Extract the [X, Y] coordinate from the center of the cell holding the provided text.  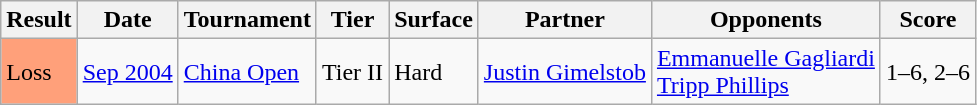
Tournament [247, 20]
Result [39, 20]
Tier [352, 20]
Score [928, 20]
Surface [434, 20]
Emmanuelle Gagliardi Tripp Phillips [766, 72]
Hard [434, 72]
Date [128, 20]
1–6, 2–6 [928, 72]
Opponents [766, 20]
Sep 2004 [128, 72]
Justin Gimelstob [564, 72]
Loss [39, 72]
Partner [564, 20]
Tier II [352, 72]
China Open [247, 72]
